Capture the cell that displays the provided text and extract its [X, Y] central coordinate. 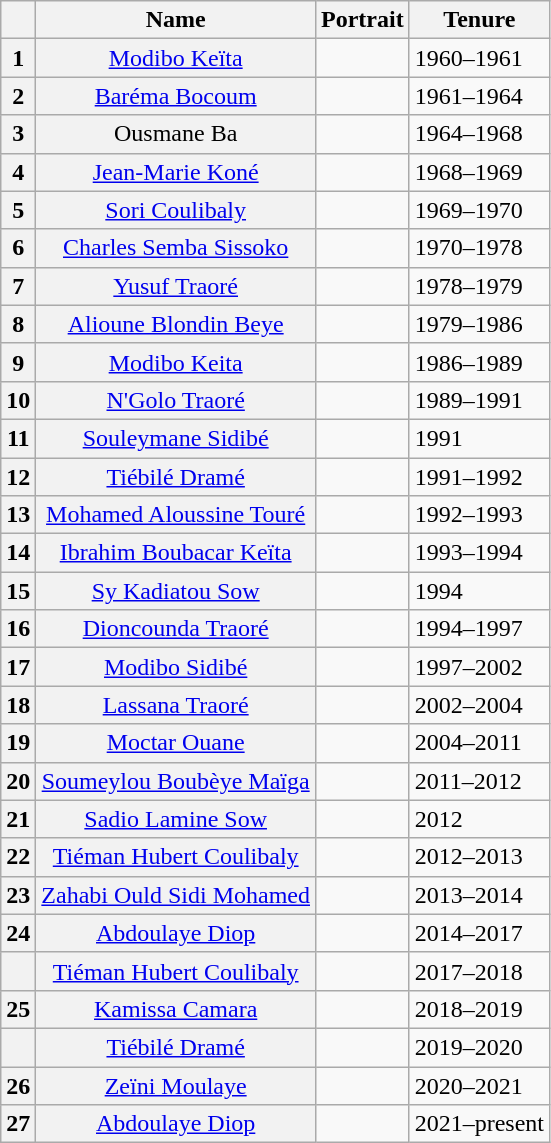
1989–1991 [479, 400]
Sy Kadiatou Sow [176, 591]
13 [18, 515]
Zahabi Ould Sidi Mohamed [176, 895]
1968–1969 [479, 172]
4 [18, 172]
2 [18, 96]
2021–present [479, 1124]
1992–1993 [479, 515]
2002–2004 [479, 705]
18 [18, 705]
Soumeylou Boubèye Maïga [176, 781]
1997–2002 [479, 667]
Souleymane Sidibé [176, 438]
1978–1979 [479, 286]
25 [18, 1009]
Tenure [479, 20]
Modibo Keita [176, 362]
3 [18, 134]
21 [18, 819]
2012 [479, 819]
Zeïni Moulaye [176, 1085]
23 [18, 895]
Ibrahim Boubacar Keïta [176, 553]
Modibo Sidibé [176, 667]
2004–2011 [479, 743]
24 [18, 933]
1 [18, 58]
1961–1964 [479, 96]
1964–1968 [479, 134]
Mohamed Aloussine Touré [176, 515]
2018–2019 [479, 1009]
1979–1986 [479, 324]
1994–1997 [479, 629]
2012–2013 [479, 857]
Dioncounda Traoré [176, 629]
27 [18, 1124]
9 [18, 362]
Yusuf Traoré [176, 286]
1970–1978 [479, 248]
Modibo Keïta [176, 58]
Kamissa Camara [176, 1009]
16 [18, 629]
Alioune Blondin Beye [176, 324]
12 [18, 477]
14 [18, 553]
7 [18, 286]
2011–2012 [479, 781]
5 [18, 210]
Jean-Marie Koné [176, 172]
11 [18, 438]
Sori Coulibaly [176, 210]
2014–2017 [479, 933]
Ousmane Ba [176, 134]
15 [18, 591]
Lassana Traoré [176, 705]
N'Golo Traoré [176, 400]
26 [18, 1085]
17 [18, 667]
Moctar Ouane [176, 743]
2020–2021 [479, 1085]
Sadio Lamine Sow [176, 819]
Portrait [363, 20]
Charles Semba Sissoko [176, 248]
2019–2020 [479, 1047]
1994 [479, 591]
19 [18, 743]
Name [176, 20]
22 [18, 857]
2013–2014 [479, 895]
6 [18, 248]
1991 [479, 438]
20 [18, 781]
1993–1994 [479, 553]
1991–1992 [479, 477]
2017–2018 [479, 971]
10 [18, 400]
1960–1961 [479, 58]
1969–1970 [479, 210]
1986–1989 [479, 362]
8 [18, 324]
Baréma Bocoum [176, 96]
